Capture the cell that displays the provided text and extract its (x, y) central coordinate. 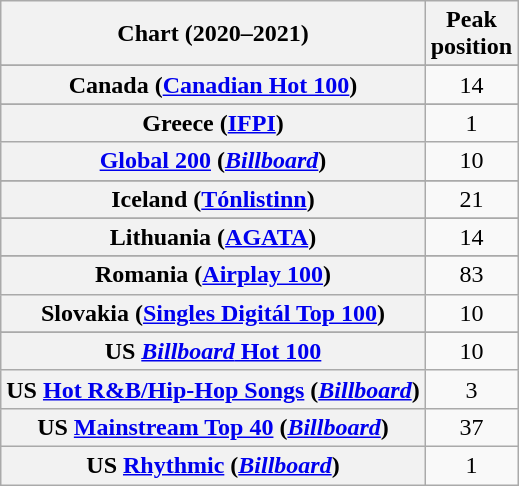
Peakposition (471, 34)
Lithuania (AGATA) (213, 237)
21 (471, 199)
Iceland (Tónlistinn) (213, 199)
3 (471, 389)
US Mainstream Top 40 (Billboard) (213, 427)
US Hot R&B/Hip-Hop Songs (Billboard) (213, 389)
37 (471, 427)
US Billboard Hot 100 (213, 351)
Slovakia (Singles Digitál Top 100) (213, 313)
Romania (Airplay 100) (213, 275)
Global 200 (Billboard) (213, 161)
83 (471, 275)
Chart (2020–2021) (213, 34)
Canada (Canadian Hot 100) (213, 85)
US Rhythmic (Billboard) (213, 465)
Greece (IFPI) (213, 123)
